From the cell containing the given text, extract its center point as [X, Y] coordinate. 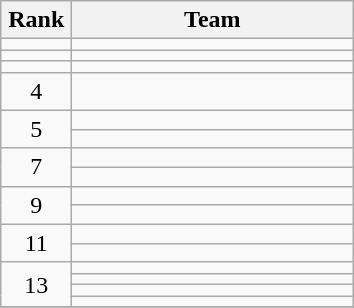
13 [36, 284]
7 [36, 167]
Team [212, 20]
5 [36, 129]
4 [36, 91]
9 [36, 205]
11 [36, 243]
Rank [36, 20]
